From the cell containing the given text, extract its center point as [x, y] coordinate. 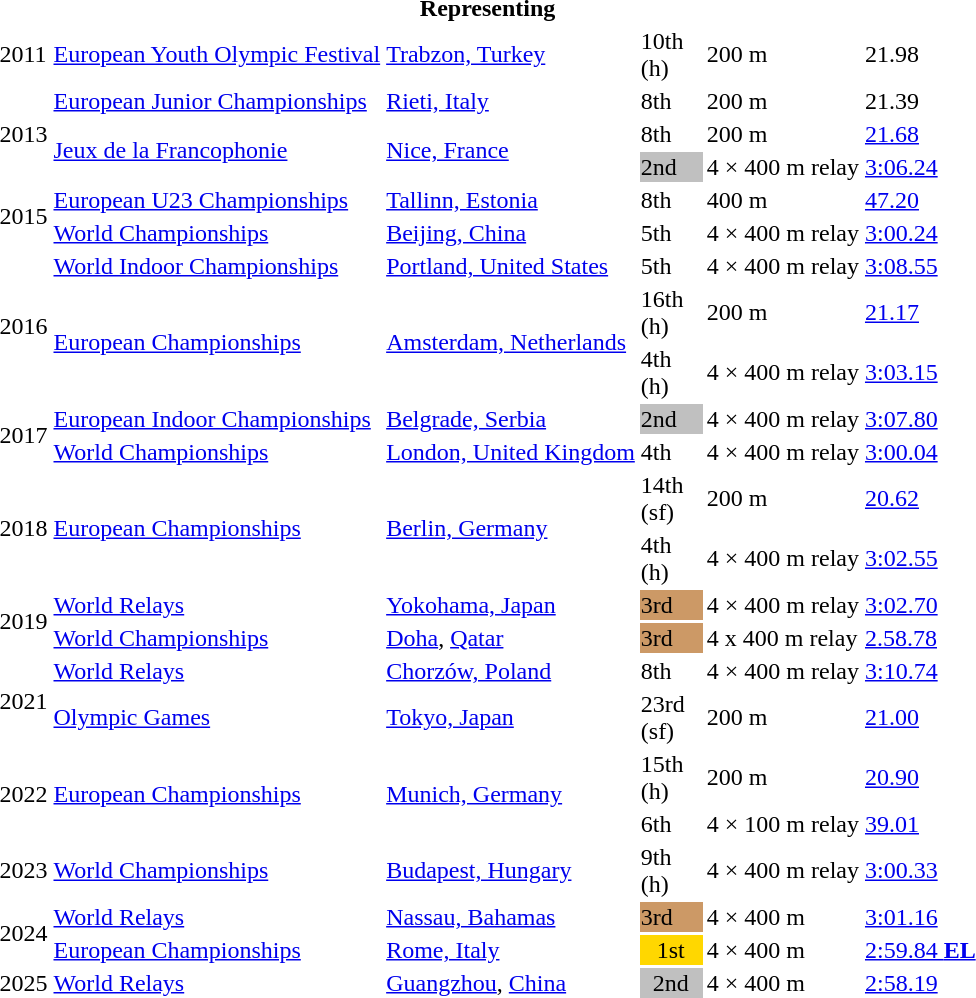
London, United Kingdom [511, 452]
15th (h) [670, 778]
Nice, France [511, 150]
9th (h) [670, 870]
Tokyo, Japan [511, 718]
Tallinn, Estonia [511, 200]
4th [670, 452]
6th [670, 824]
Olympic Games [217, 718]
Berlin, Germany [511, 528]
Doha, Qatar [511, 638]
Rieti, Italy [511, 101]
Portland, United States [511, 266]
Guangzhou, China [511, 983]
Nassau, Bahamas [511, 917]
14th (sf) [670, 498]
Yokohama, Japan [511, 605]
Munich, Germany [511, 794]
European Indoor Championships [217, 419]
Belgrade, Serbia [511, 419]
1st [670, 950]
400 m [782, 200]
Amsterdam, Netherlands [511, 342]
European Junior Championships [217, 101]
Budapest, Hungary [511, 870]
4 x 400 m relay [782, 638]
10th (h) [670, 54]
4 × 100 m relay [782, 824]
23rd (sf) [670, 718]
Trabzon, Turkey [511, 54]
16th (h) [670, 312]
Chorzów, Poland [511, 671]
Jeux de la Francophonie [217, 150]
Rome, Italy [511, 950]
European Youth Olympic Festival [217, 54]
Beijing, China [511, 233]
European U23 Championships [217, 200]
World Indoor Championships [217, 266]
